Pinpoint the cell where the given text exists, returning its (X, Y) midpoint coordinate. 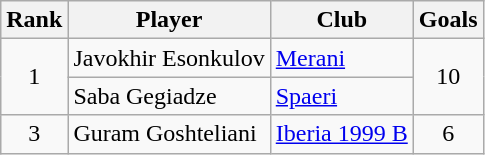
1 (34, 77)
Rank (34, 20)
Iberia 1999 B (342, 134)
Club (342, 20)
3 (34, 134)
Saba Gegiadze (169, 96)
Spaeri (342, 96)
Javokhir Esonkulov (169, 58)
Guram Goshteliani (169, 134)
Player (169, 20)
6 (448, 134)
Merani (342, 58)
Goals (448, 20)
10 (448, 77)
